Return (x, y) of the center of cell containing provided text 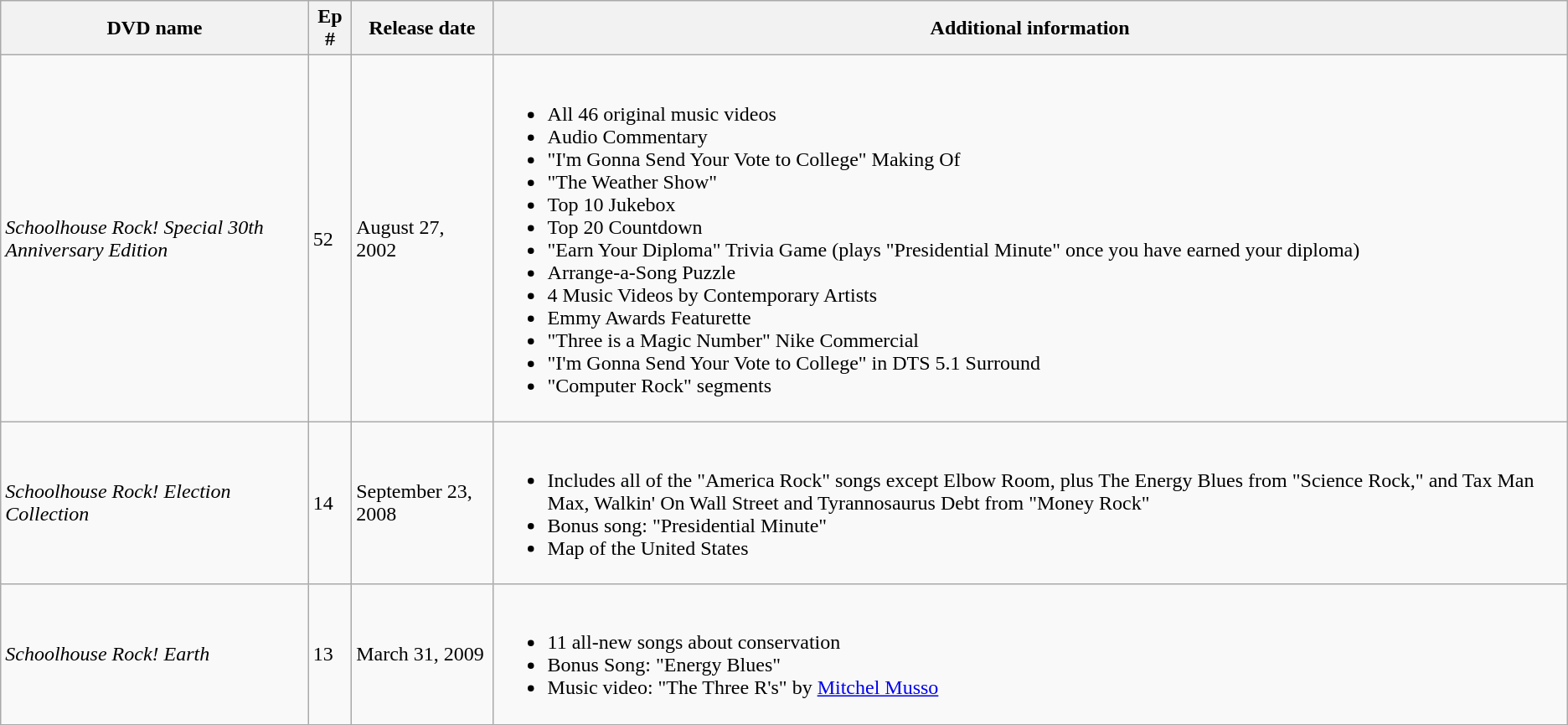
August 27, 2002 (422, 238)
Additional information (1030, 28)
Ep # (330, 28)
Release date (422, 28)
Schoolhouse Rock! Special 30th Anniversary Edition (155, 238)
Schoolhouse Rock! Election Collection (155, 503)
11 all-new songs about conservationBonus Song: "Energy Blues"Music video: "The Three R's" by Mitchel Musso (1030, 654)
14 (330, 503)
13 (330, 654)
52 (330, 238)
March 31, 2009 (422, 654)
September 23, 2008 (422, 503)
Schoolhouse Rock! Earth (155, 654)
DVD name (155, 28)
